Search for the cell housing the specified text and yield its (X, Y) center coordinate. 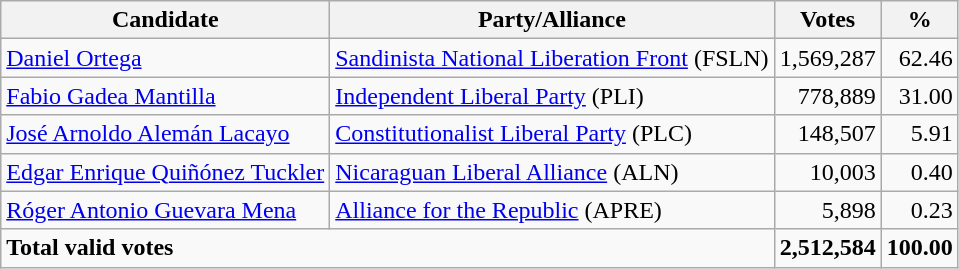
Sandinista National Liberation Front (FSLN) (552, 58)
0.40 (920, 172)
5.91 (920, 134)
2,512,584 (828, 248)
Total valid votes (388, 248)
0.23 (920, 210)
1,569,287 (828, 58)
Róger Antonio Guevara Mena (166, 210)
% (920, 20)
Votes (828, 20)
100.00 (920, 248)
5,898 (828, 210)
Fabio Gadea Mantilla (166, 96)
Daniel Ortega (166, 58)
10,003 (828, 172)
Constitutionalist Liberal Party (PLC) (552, 134)
778,889 (828, 96)
148,507 (828, 134)
José Arnoldo Alemán Lacayo (166, 134)
Candidate (166, 20)
Party/Alliance (552, 20)
Edgar Enrique Quiñónez Tuckler (166, 172)
Alliance for the Republic (APRE) (552, 210)
31.00 (920, 96)
62.46 (920, 58)
Nicaraguan Liberal Alliance (ALN) (552, 172)
Independent Liberal Party (PLI) (552, 96)
